Extract the (X, Y) coordinate from the center of the cell holding the provided text.  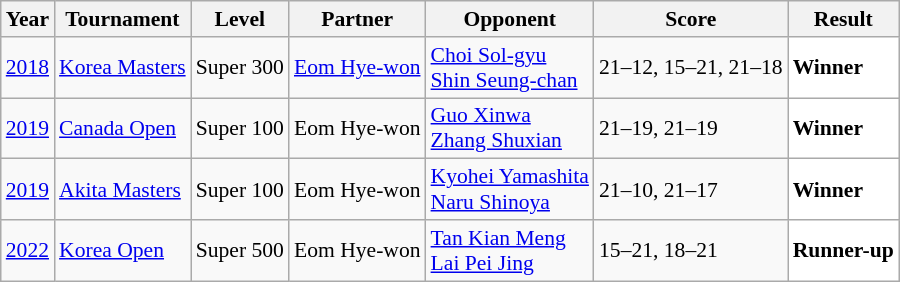
Choi Sol-gyu Shin Seung-chan (510, 68)
Partner (358, 19)
Score (691, 19)
2022 (28, 250)
Guo Xinwa Zhang Shuxian (510, 128)
Canada Open (122, 128)
Opponent (510, 19)
21–19, 21–19 (691, 128)
Korea Masters (122, 68)
Tan Kian Meng Lai Pei Jing (510, 250)
Super 300 (240, 68)
Super 500 (240, 250)
Kyohei Yamashita Naru Shinoya (510, 190)
21–10, 21–17 (691, 190)
2018 (28, 68)
21–12, 15–21, 21–18 (691, 68)
Result (844, 19)
15–21, 18–21 (691, 250)
Runner-up (844, 250)
Level (240, 19)
Tournament (122, 19)
Akita Masters (122, 190)
Korea Open (122, 250)
Year (28, 19)
